Search for the cell housing the specified text and yield its [x, y] center coordinate. 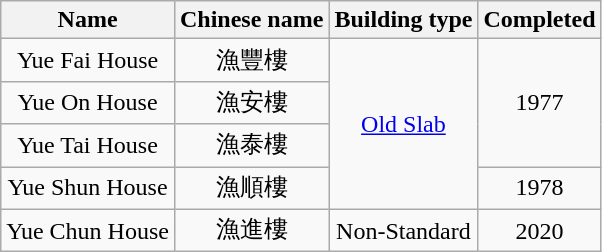
漁豐樓 [251, 60]
漁安樓 [251, 102]
漁泰樓 [251, 146]
Completed [540, 20]
Yue Tai House [88, 146]
Yue Fai House [88, 60]
Name [88, 20]
Non-Standard [404, 230]
Building type [404, 20]
Yue Shun House [88, 188]
Chinese name [251, 20]
Yue Chun House [88, 230]
Old Slab [404, 124]
漁進樓 [251, 230]
1978 [540, 188]
1977 [540, 103]
漁順樓 [251, 188]
Yue On House [88, 102]
2020 [540, 230]
